For the text-containing cell, return its midpoint in (X, Y) coordinate format. 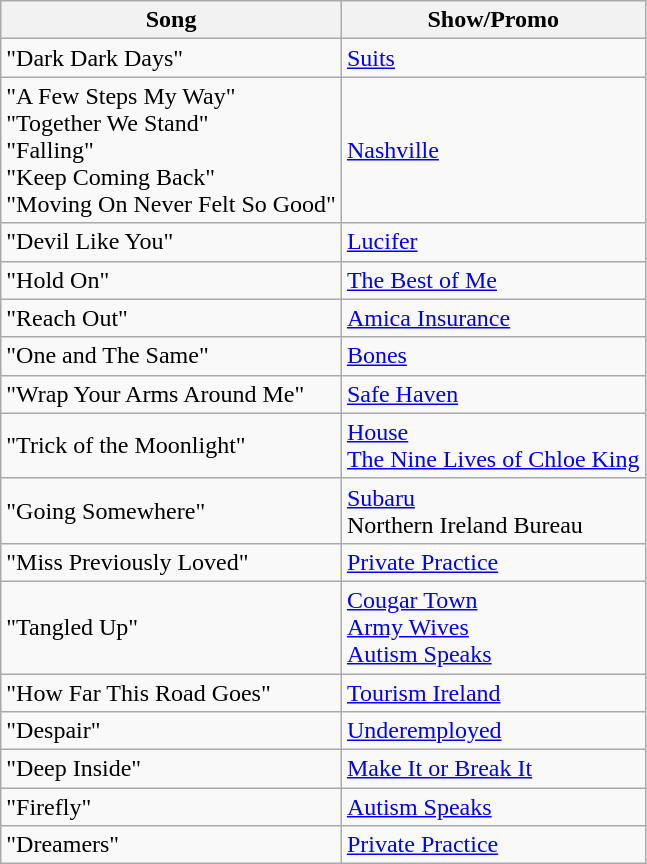
"Deep Inside" (172, 769)
"Firefly" (172, 807)
"Wrap Your Arms Around Me" (172, 394)
"Trick of the Moonlight" (172, 446)
"Devil Like You" (172, 242)
Amica Insurance (493, 318)
"Miss Previously Loved" (172, 562)
Safe Haven (493, 394)
"Reach Out" (172, 318)
"How Far This Road Goes" (172, 693)
"One and The Same" (172, 356)
"Hold On" (172, 280)
Autism Speaks (493, 807)
"Dark Dark Days" (172, 58)
Cougar TownArmy WivesAutism Speaks (493, 627)
"Tangled Up" (172, 627)
"Despair" (172, 731)
Bones (493, 356)
HouseThe Nine Lives of Chloe King (493, 446)
Suits (493, 58)
Tourism Ireland (493, 693)
Nashville (493, 150)
Show/Promo (493, 20)
The Best of Me (493, 280)
"Going Somewhere" (172, 510)
Underemployed (493, 731)
"Dreamers" (172, 845)
Lucifer (493, 242)
"A Few Steps My Way""Together We Stand""Falling""Keep Coming Back""Moving On Never Felt So Good" (172, 150)
SubaruNorthern Ireland Bureau (493, 510)
Song (172, 20)
Make It or Break It (493, 769)
